For the text-containing cell, return its midpoint in [x, y] coordinate format. 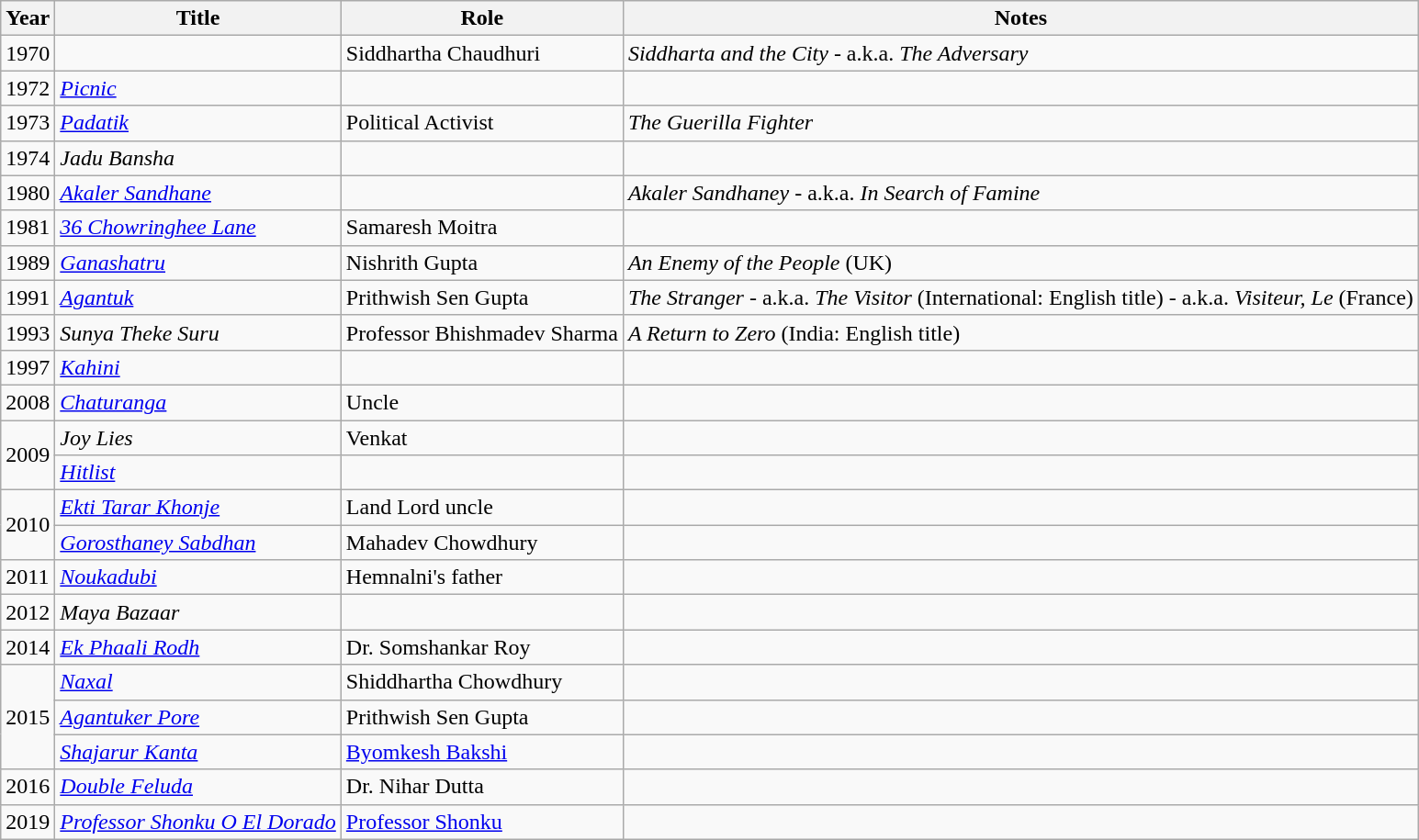
2009 [28, 455]
Hitlist [198, 473]
Shiddhartha Chowdhury [481, 682]
2019 [28, 822]
2014 [28, 647]
An Enemy of the People (UK) [1020, 263]
Agantuk [198, 297]
Year [28, 18]
The Stranger - a.k.a. The Visitor (International: English title) - a.k.a. Visiteur, Le (France) [1020, 297]
Professor Shonku O El Dorado [198, 822]
2011 [28, 577]
1991 [28, 297]
36 Chowringhee Lane [198, 228]
1970 [28, 53]
2010 [28, 525]
Role [481, 18]
Dr. Nihar Dutta [481, 787]
Professor Bhishmadev Sharma [481, 332]
2012 [28, 612]
Joy Lies [198, 438]
Ek Phaali Rodh [198, 647]
Padatik [198, 123]
Land Lord uncle [481, 508]
Shajarur Kanta [198, 752]
Ganashatru [198, 263]
1974 [28, 158]
Siddhartha Chaudhuri [481, 53]
1973 [28, 123]
1989 [28, 263]
1972 [28, 88]
Agantuker Pore [198, 717]
Naxal [198, 682]
Gorosthaney Sabdhan [198, 543]
Ekti Tarar Khonje [198, 508]
2015 [28, 717]
Uncle [481, 402]
Picnic [198, 88]
1997 [28, 367]
Double Feluda [198, 787]
Maya Bazaar [198, 612]
Chaturanga [198, 402]
2008 [28, 402]
2016 [28, 787]
Akaler Sandhane [198, 193]
Title [198, 18]
The Guerilla Fighter [1020, 123]
1980 [28, 193]
Dr. Somshankar Roy [481, 647]
Jadu Bansha [198, 158]
Samaresh Moitra [481, 228]
Noukadubi [198, 577]
Venkat [481, 438]
Byomkesh Bakshi [481, 752]
Nishrith Gupta [481, 263]
Sunya Theke Suru [198, 332]
1993 [28, 332]
Siddharta and the City - a.k.a. The Adversary [1020, 53]
1981 [28, 228]
Professor Shonku [481, 822]
Political Activist [481, 123]
Hemnalni's father [481, 577]
Mahadev Chowdhury [481, 543]
Akaler Sandhaney - a.k.a. In Search of Famine [1020, 193]
Kahini [198, 367]
Notes [1020, 18]
A Return to Zero (India: English title) [1020, 332]
